Find where the given text appears and provide that cell's center as [X, Y] coordinate. 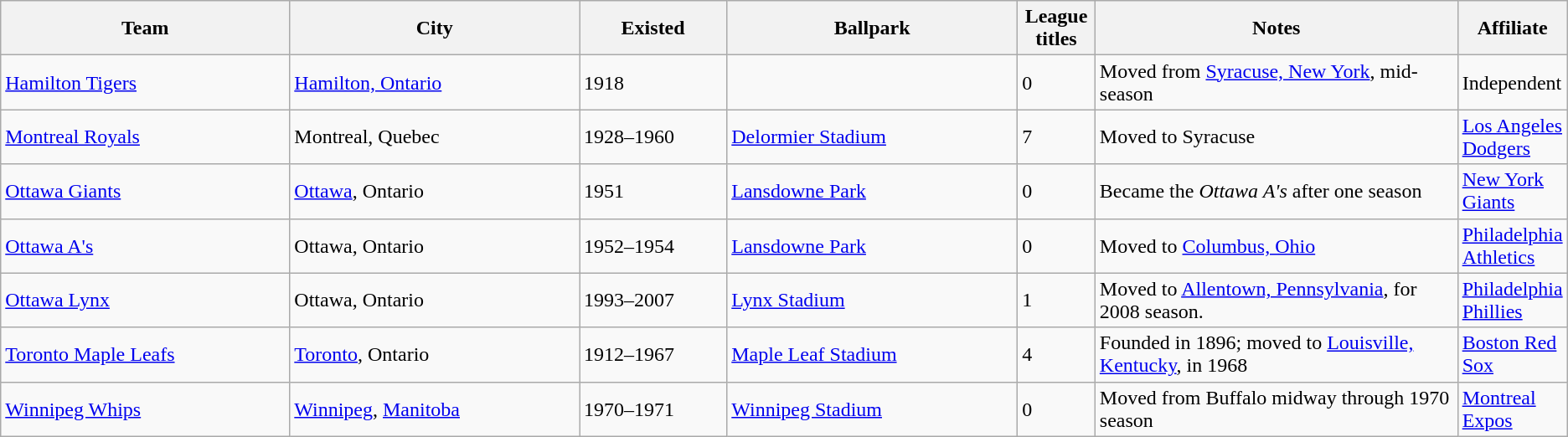
Moved to Allentown, Pennsylvania, for 2008 season. [1277, 300]
Team [146, 28]
Winnipeg, Manitoba [435, 409]
Toronto, Ontario [435, 355]
Hamilton, Ontario [435, 82]
Montreal Expos [1513, 409]
1970–1971 [653, 409]
Became the Ottawa A's after one season [1277, 191]
Winnipeg Whips [146, 409]
New York Giants [1513, 191]
1918 [653, 82]
1952–1954 [653, 246]
1951 [653, 191]
City [435, 28]
Toronto Maple Leafs [146, 355]
1993–2007 [653, 300]
League titles [1057, 28]
Delormier Stadium [873, 137]
Founded in 1896; moved to Louisville, Kentucky, in 1968 [1277, 355]
Moved from Buffalo midway through 1970 season [1277, 409]
Maple Leaf Stadium [873, 355]
Philadelphia Athletics [1513, 246]
1928–1960 [653, 137]
Montreal Royals [146, 137]
Hamilton Tigers [146, 82]
Notes [1277, 28]
Lynx Stadium [873, 300]
Moved to Columbus, Ohio [1277, 246]
Boston Red Sox [1513, 355]
Philadelphia Phillies [1513, 300]
Winnipeg Stadium [873, 409]
Ballpark [873, 28]
Ottawa Lynx [146, 300]
Moved from Syracuse, New York, mid-season [1277, 82]
Moved to Syracuse [1277, 137]
Los Angeles Dodgers [1513, 137]
7 [1057, 137]
Existed [653, 28]
Ottawa A's [146, 246]
1 [1057, 300]
1912–1967 [653, 355]
Ottawa Giants [146, 191]
Montreal, Quebec [435, 137]
Independent [1513, 82]
Affiliate [1513, 28]
4 [1057, 355]
